Extract the (x, y) coordinate from the center of the cell holding the provided text.  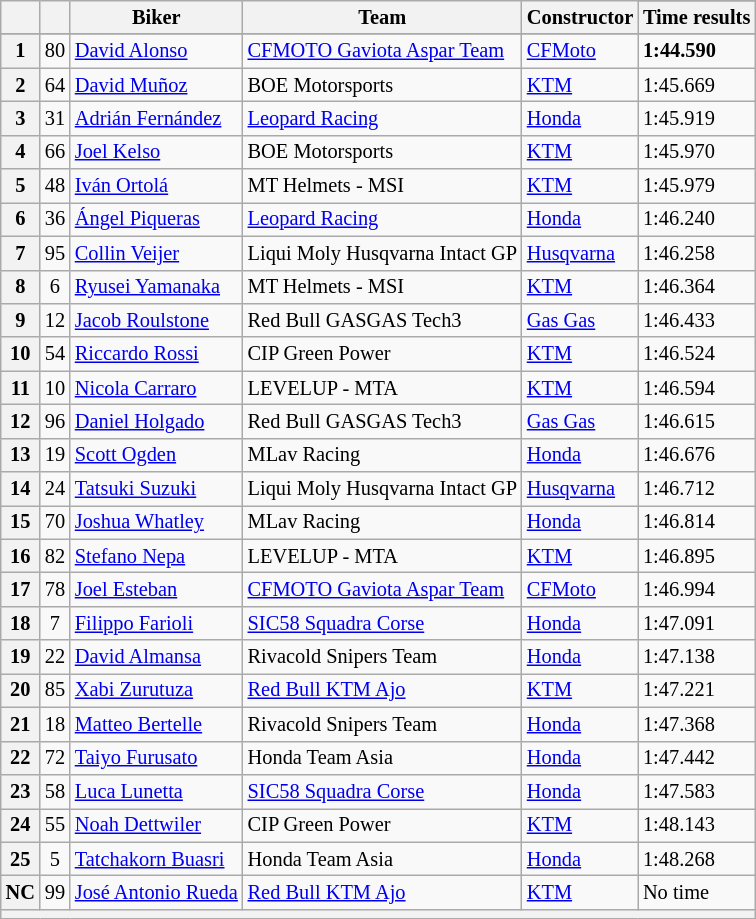
David Muñoz (156, 85)
Xabi Zurutuza (156, 690)
72 (55, 758)
82 (55, 556)
1:48.143 (696, 825)
Ángel Piqueras (156, 219)
Scott Ogden (156, 455)
Biker (156, 17)
16 (20, 556)
Team (382, 17)
95 (55, 253)
Nicola Carraro (156, 388)
13 (20, 455)
1:47.221 (696, 690)
Daniel Holgado (156, 421)
31 (55, 118)
20 (20, 690)
Riccardo Rossi (156, 354)
1:46.895 (696, 556)
85 (55, 690)
25 (20, 859)
1:44.590 (696, 51)
14 (20, 489)
1:46.524 (696, 354)
1:46.240 (696, 219)
8 (20, 287)
1:45.970 (696, 152)
1:46.712 (696, 489)
1:46.258 (696, 253)
Noah Dettwiler (156, 825)
15 (20, 522)
1:47.442 (696, 758)
NC (20, 892)
9 (20, 320)
36 (55, 219)
José Antonio Rueda (156, 892)
1:46.676 (696, 455)
Joshua Whatley (156, 522)
Taiyo Furusato (156, 758)
Stefano Nepa (156, 556)
David Alonso (156, 51)
54 (55, 354)
Tatsuki Suzuki (156, 489)
80 (55, 51)
1:45.979 (696, 186)
Adrián Fernández (156, 118)
58 (55, 791)
23 (20, 791)
Matteo Bertelle (156, 724)
1:45.919 (696, 118)
1:45.669 (696, 85)
66 (55, 152)
Jacob Roulstone (156, 320)
1:46.814 (696, 522)
Joel Kelso (156, 152)
Ryusei Yamanaka (156, 287)
Luca Lunetta (156, 791)
Collin Veijer (156, 253)
Tatchakorn Buasri (156, 859)
1:47.368 (696, 724)
1 (20, 51)
1:47.138 (696, 657)
96 (55, 421)
Time results (696, 17)
70 (55, 522)
48 (55, 186)
78 (55, 589)
11 (20, 388)
1:46.615 (696, 421)
1:46.433 (696, 320)
4 (20, 152)
21 (20, 724)
1:46.594 (696, 388)
1:48.268 (696, 859)
Filippo Farioli (156, 623)
Iván Ortolá (156, 186)
99 (55, 892)
64 (55, 85)
17 (20, 589)
David Almansa (156, 657)
2 (20, 85)
No time (696, 892)
55 (55, 825)
1:47.091 (696, 623)
3 (20, 118)
1:46.364 (696, 287)
Joel Esteban (156, 589)
1:47.583 (696, 791)
Constructor (580, 17)
1:46.994 (696, 589)
